Find where the given text appears and provide that cell's center as [x, y] coordinate. 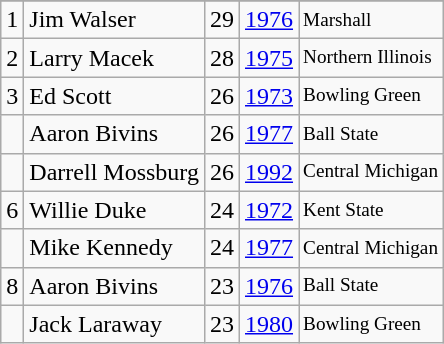
1972 [268, 210]
Jack Laraway [114, 324]
Larry Macek [114, 58]
1980 [268, 324]
Kent State [371, 210]
28 [222, 58]
1992 [268, 172]
1 [12, 20]
Northern Illinois [371, 58]
6 [12, 210]
2 [12, 58]
29 [222, 20]
3 [12, 96]
1975 [268, 58]
8 [12, 286]
Willie Duke [114, 210]
Mike Kennedy [114, 248]
Ed Scott [114, 96]
Jim Walser [114, 20]
Darrell Mossburg [114, 172]
1973 [268, 96]
Marshall [371, 20]
